Find where the given text appears and provide that cell's center as (x, y) coordinate. 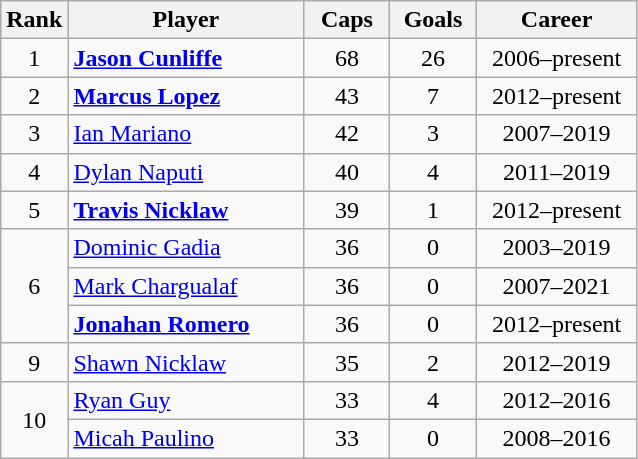
2011–2019 (556, 172)
2012–2016 (556, 400)
9 (34, 362)
5 (34, 210)
2008–2016 (556, 438)
Rank (34, 20)
Mark Chargualaf (186, 286)
Travis Nicklaw (186, 210)
7 (433, 96)
Jason Cunliffe (186, 58)
Micah Paulino (186, 438)
39 (347, 210)
2012–2019 (556, 362)
Ian Mariano (186, 134)
6 (34, 286)
26 (433, 58)
Shawn Nicklaw (186, 362)
10 (34, 419)
40 (347, 172)
Career (556, 20)
Jonahan Romero (186, 324)
2003–2019 (556, 248)
43 (347, 96)
Ryan Guy (186, 400)
2006–present (556, 58)
42 (347, 134)
Dominic Gadia (186, 248)
2007–2021 (556, 286)
2007–2019 (556, 134)
Goals (433, 20)
Player (186, 20)
Caps (347, 20)
68 (347, 58)
Marcus Lopez (186, 96)
35 (347, 362)
Dylan Naputi (186, 172)
